Locate the cell with the specified text and output its [X, Y] center coordinate. 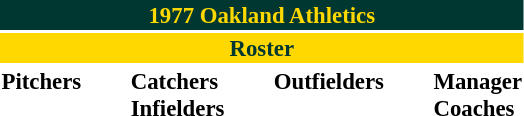
1977 Oakland Athletics [262, 15]
Roster [262, 48]
